Output the [x, y] coordinate of the center of the cell containing the given text.  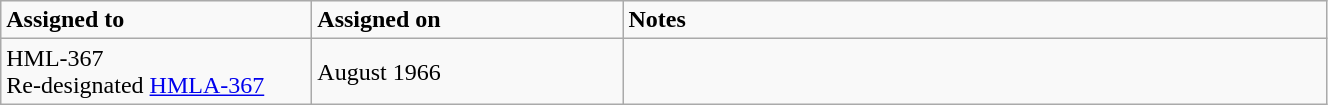
Assigned to [156, 20]
August 1966 [468, 72]
Assigned on [468, 20]
HML-367Re-designated HMLA-367 [156, 72]
Notes [975, 20]
